Search for the cell housing the specified text and yield its [X, Y] center coordinate. 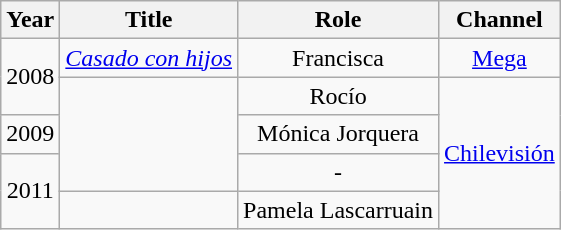
Casado con hijos [149, 58]
Channel [500, 20]
2009 [30, 134]
Mega [500, 58]
Mónica Jorquera [338, 134]
2008 [30, 77]
Rocío [338, 96]
Pamela Lascarruain [338, 210]
Chilevisión [500, 153]
Francisca [338, 58]
2011 [30, 191]
Year [30, 20]
Role [338, 20]
- [338, 172]
Title [149, 20]
